Scan for the cell matching the given text and deliver its (x, y) coordinate at center. 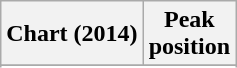
Peakposition (189, 34)
Chart (2014) (72, 34)
